Locate the cell with the specified text and output its [X, Y] center coordinate. 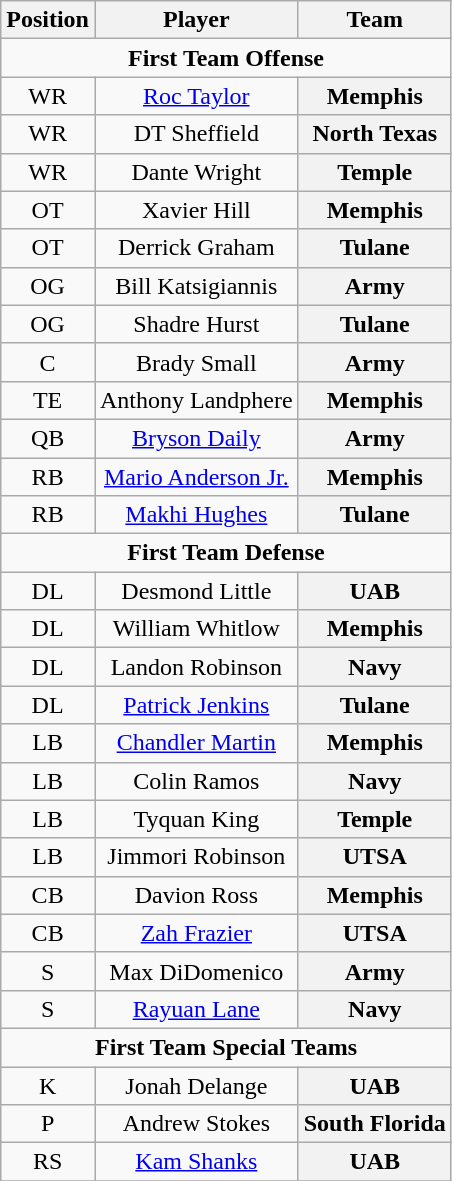
RS [48, 1162]
Derrick Graham [196, 248]
Mario Anderson Jr. [196, 477]
Max DiDomenico [196, 971]
Landon Robinson [196, 667]
North Texas [374, 134]
Team [374, 20]
Colin Ramos [196, 781]
Davion Ross [196, 895]
Roc Taylor [196, 96]
QB [48, 438]
First Team Offense [226, 58]
Xavier Hill [196, 210]
Bill Katsigiannis [196, 286]
Shadre Hurst [196, 324]
C [48, 362]
Anthony Landphere [196, 400]
Player [196, 20]
Jimmori Robinson [196, 857]
South Florida [374, 1124]
Chandler Martin [196, 743]
TE [48, 400]
Brady Small [196, 362]
Kam Shanks [196, 1162]
Zah Frazier [196, 933]
Bryson Daily [196, 438]
DT Sheffield [196, 134]
Desmond Little [196, 591]
William Whitlow [196, 629]
P [48, 1124]
Tyquan King [196, 819]
First Team Special Teams [226, 1047]
Makhi Hughes [196, 515]
Rayuan Lane [196, 1009]
Patrick Jenkins [196, 705]
Andrew Stokes [196, 1124]
Position [48, 20]
First Team Defense [226, 553]
Jonah Delange [196, 1085]
K [48, 1085]
Dante Wright [196, 172]
